Detect which cell encompasses the target text, then output its [X, Y] center coordinate. 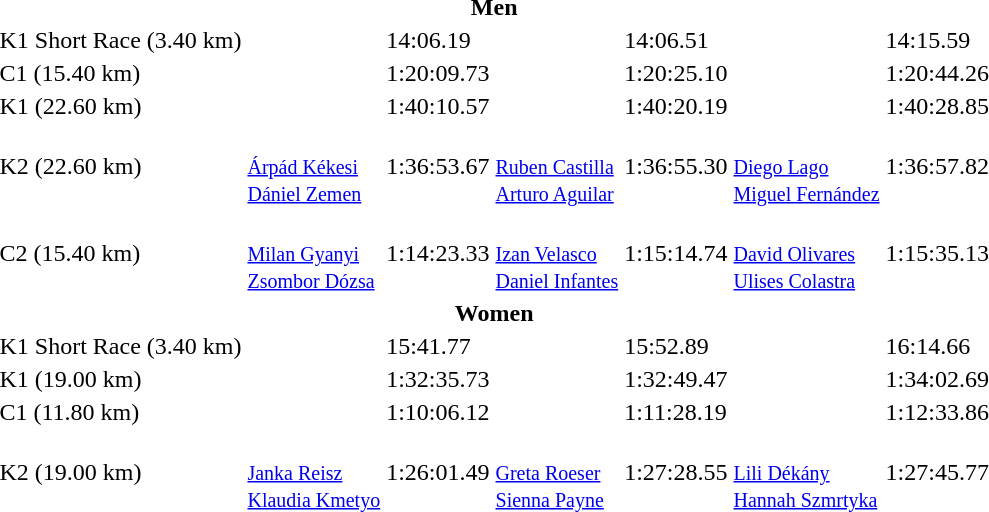
Árpád KékesiDániel Zemen [314, 166]
1:40:20.19 [676, 106]
David OlivaresUlises Colastra [806, 253]
1:15:14.74 [676, 253]
Ruben CastillaArturo Aguilar [557, 166]
1:14:23.33 [438, 253]
1:40:10.57 [438, 106]
1:10:06.12 [438, 412]
1:11:28.19 [676, 412]
15:41.77 [438, 346]
1:32:35.73 [438, 379]
14:06.51 [676, 40]
15:52.89 [676, 346]
1:32:49.47 [676, 379]
Milan GyanyiZsombor Dózsa [314, 253]
Izan VelascoDaniel Infantes [557, 253]
14:06.19 [438, 40]
Diego LagoMiguel Fernández [806, 166]
1:20:09.73 [438, 73]
1:36:53.67 [438, 166]
1:36:55.30 [676, 166]
1:20:25.10 [676, 73]
